Extract the (X, Y) coordinate from the center of the cell holding the provided text.  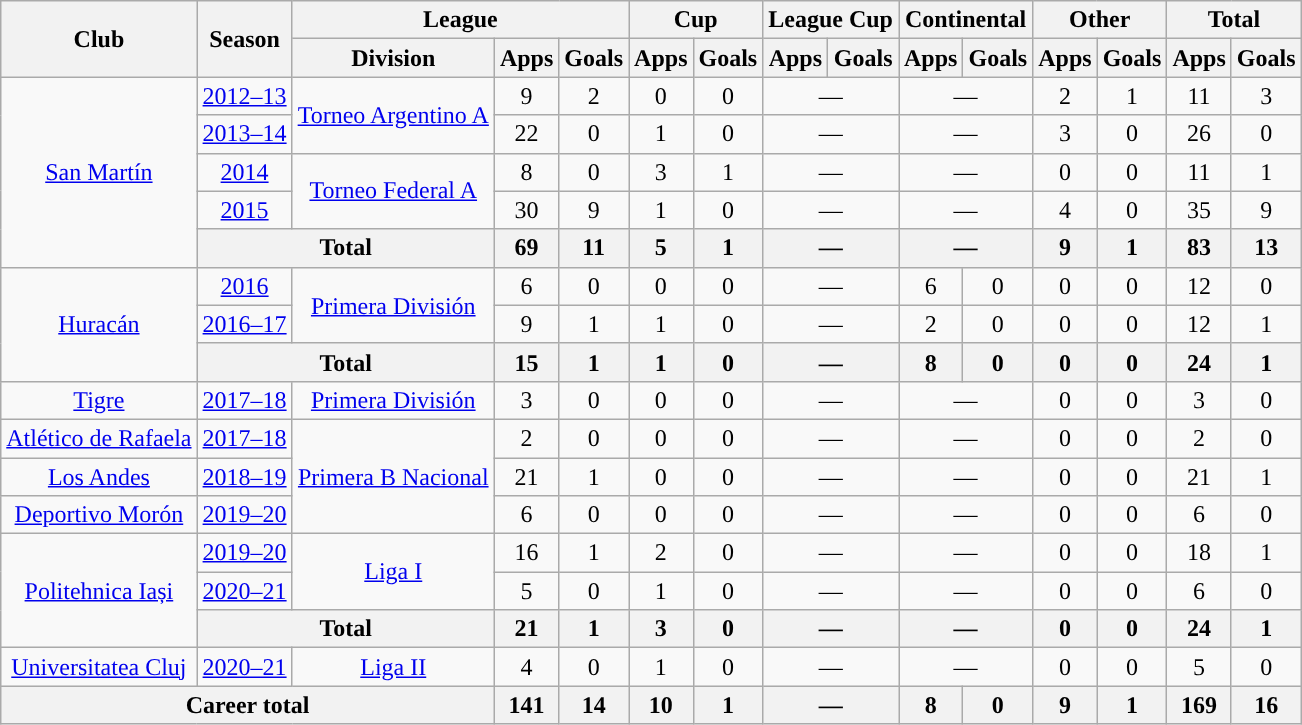
League (460, 20)
35 (1199, 210)
Division (393, 58)
Liga I (393, 572)
Season (244, 39)
Other (1100, 20)
Torneo Federal A (393, 191)
141 (526, 705)
22 (526, 134)
18 (1199, 553)
2018–19 (244, 477)
Los Andes (99, 477)
Club (99, 39)
Cup (696, 20)
Career total (248, 705)
2012–13 (244, 96)
30 (526, 210)
Deportivo Morón (99, 515)
Huracán (99, 324)
Atlético de Rafaela (99, 438)
13 (1266, 248)
169 (1199, 705)
League Cup (831, 20)
Continental (965, 20)
69 (526, 248)
2016 (244, 286)
26 (1199, 134)
Liga II (393, 667)
2014 (244, 172)
2015 (244, 210)
83 (1199, 248)
Primera B Nacional (393, 476)
10 (661, 705)
Torneo Argentino A (393, 115)
2013–14 (244, 134)
2016–17 (244, 324)
15 (526, 362)
14 (594, 705)
San Martín (99, 172)
Tigre (99, 400)
Universitatea Cluj (99, 667)
Politehnica Iași (99, 591)
